Determine the (X, Y) coordinate at the center of the cell enclosing the given text.  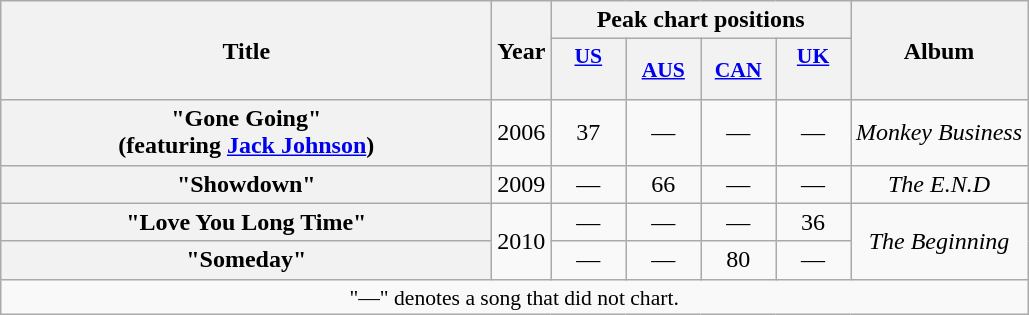
80 (738, 260)
"Someday" (246, 260)
Monkey Business (938, 132)
"Gone Going" (featuring Jack Johnson) (246, 132)
CAN (738, 70)
"Love You Long Time" (246, 222)
Peak chart positions (701, 20)
UK (814, 70)
66 (664, 184)
The Beginning (938, 241)
"—" denotes a song that did not chart. (514, 297)
US (588, 70)
Title (246, 50)
AUS (664, 70)
Year (522, 50)
"Showdown" (246, 184)
Album (938, 50)
2006 (522, 132)
37 (588, 132)
2009 (522, 184)
The E.N.D (938, 184)
36 (814, 222)
2010 (522, 241)
